Output the (X, Y) coordinate of the center of the cell containing the given text.  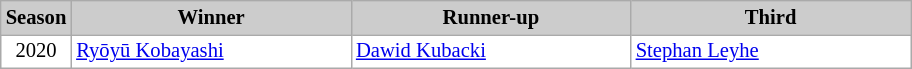
Ryōyū Kobayashi (211, 51)
Dawid Kubacki (491, 51)
Runner-up (491, 17)
Third (771, 17)
Season (36, 17)
Stephan Leyhe (771, 51)
Winner (211, 17)
2020 (36, 51)
